Extract the [X, Y] coordinate from the center of the cell holding the provided text.  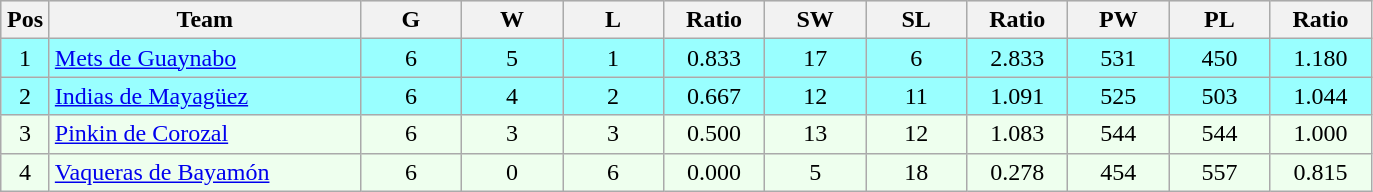
1.044 [1320, 96]
531 [1118, 58]
SW [816, 20]
1.091 [1018, 96]
11 [916, 96]
0 [512, 172]
557 [1220, 172]
G [410, 20]
W [512, 20]
1.180 [1320, 58]
525 [1118, 96]
450 [1220, 58]
Indias de Mayagüez [204, 96]
1.000 [1320, 134]
0.500 [714, 134]
503 [1220, 96]
2.833 [1018, 58]
SL [916, 20]
L [612, 20]
0.000 [714, 172]
0.815 [1320, 172]
17 [816, 58]
Pos [26, 20]
0.667 [714, 96]
PW [1118, 20]
Vaqueras de Bayamón [204, 172]
13 [816, 134]
0.833 [714, 58]
Team [204, 20]
0.278 [1018, 172]
Mets de Guaynabo [204, 58]
PL [1220, 20]
454 [1118, 172]
1.083 [1018, 134]
18 [916, 172]
Pinkin de Corozal [204, 134]
